Extract the [x, y] coordinate from the center of the cell holding the provided text.  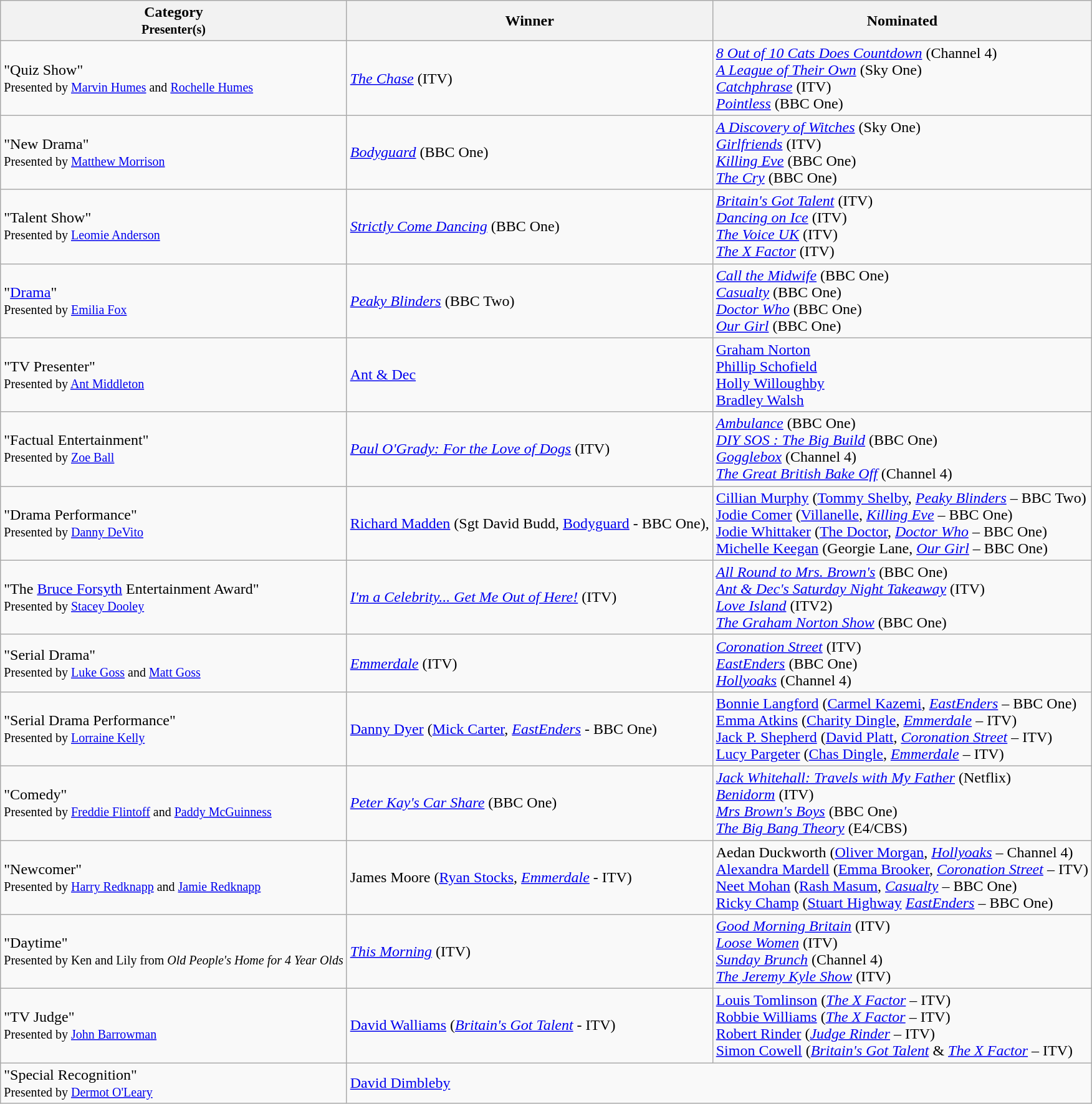
Ant & Dec [530, 375]
Emmerdale (ITV) [530, 663]
Bodyguard (BBC One) [530, 152]
"New Drama"Presented by Matthew Morrison [173, 152]
"Comedy"Presented by Freddie Flintoff and Paddy McGuinness [173, 802]
Danny Dyer (Mick Carter, EastEnders - BBC One) [530, 729]
Richard Madden (Sgt David Budd, Bodyguard - BBC One), [530, 523]
"Serial Drama Performance"Presented by Lorraine Kelly [173, 729]
A Discovery of Witches (Sky One)Girlfriends (ITV) Killing Eve (BBC One) The Cry (BBC One) [902, 152]
"Factual Entertainment"Presented by Zoe Ball [173, 449]
Good Morning Britain (ITV) Loose Women (ITV) Sunday Brunch (Channel 4)The Jeremy Kyle Show (ITV) [902, 952]
David Dimbleby [719, 1083]
Ambulance (BBC One)DIY SOS : The Big Build (BBC One)Gogglebox (Channel 4)The Great British Bake Off (Channel 4) [902, 449]
"Newcomer"Presented by Harry Redknapp and Jamie Redknapp [173, 877]
Britain's Got Talent (ITV)Dancing on Ice (ITV)The Voice UK (ITV)The X Factor (ITV) [902, 227]
Nominated [902, 21]
Strictly Come Dancing (BBC One) [530, 227]
"Special Recognition"Presented by Dermot O'Leary [173, 1083]
Graham NortonPhillip SchofieldHolly WilloughbyBradley Walsh [902, 375]
Peter Kay's Car Share (BBC One) [530, 802]
I'm a Celebrity... Get Me Out of Here! (ITV) [530, 597]
All Round to Mrs. Brown's (BBC One)Ant & Dec's Saturday Night Takeaway (ITV)Love Island (ITV2)The Graham Norton Show (BBC One) [902, 597]
Paul O'Grady: For the Love of Dogs (ITV) [530, 449]
Call the Midwife (BBC One)Casualty (BBC One)Doctor Who (BBC One)Our Girl (BBC One) [902, 300]
"Quiz Show"Presented by Marvin Humes and Rochelle Humes [173, 79]
"Talent Show"Presented by Leomie Anderson [173, 227]
"TV Presenter"Presented by Ant Middleton [173, 375]
"Drama Performance"Presented by Danny DeVito [173, 523]
8 Out of 10 Cats Does Countdown (Channel 4)A League of Their Own (Sky One)Catchphrase (ITV)Pointless (BBC One) [902, 79]
"The Bruce Forsyth Entertainment Award"Presented by Stacey Dooley [173, 597]
CategoryPresenter(s) [173, 21]
"TV Judge"Presented by John Barrowman [173, 1025]
This Morning (ITV) [530, 952]
David Walliams (Britain's Got Talent - ITV) [530, 1025]
James Moore (Ryan Stocks, Emmerdale - ITV) [530, 877]
The Chase (ITV) [530, 79]
Jack Whitehall: Travels with My Father (Netflix)Benidorm (ITV)Mrs Brown's Boys (BBC One)The Big Bang Theory (E4/CBS) [902, 802]
Coronation Street (ITV)EastEnders (BBC One)Hollyoaks (Channel 4) [902, 663]
Peaky Blinders (BBC Two) [530, 300]
"Daytime"Presented by Ken and Lily from Old People's Home for 4 Year Olds [173, 952]
"Drama"Presented by Emilia Fox [173, 300]
"Serial Drama"Presented by Luke Goss and Matt Goss [173, 663]
Winner [530, 21]
